Output the (X, Y) coordinate of the center of the cell containing the given text.  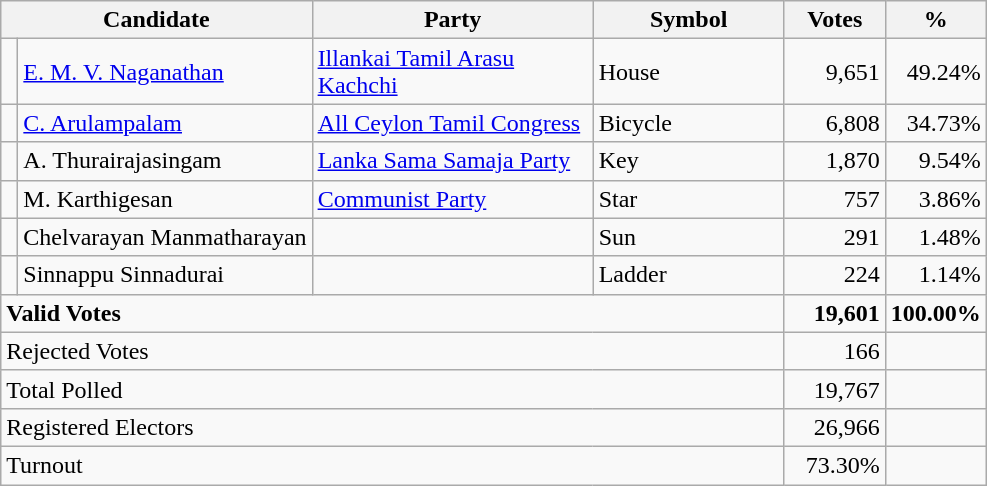
House (688, 72)
Chelvarayan Manmatharayan (165, 237)
Star (688, 199)
9,651 (834, 72)
Registered Electors (392, 427)
M. Karthigesan (165, 199)
Votes (834, 20)
1.14% (936, 275)
Turnout (392, 465)
Rejected Votes (392, 351)
3.86% (936, 199)
Total Polled (392, 389)
1,870 (834, 161)
166 (834, 351)
757 (834, 199)
73.30% (834, 465)
6,808 (834, 123)
C. Arulampalam (165, 123)
1.48% (936, 237)
Candidate (156, 20)
Lanka Sama Samaja Party (452, 161)
26,966 (834, 427)
A. Thurairajasingam (165, 161)
19,767 (834, 389)
224 (834, 275)
Party (452, 20)
All Ceylon Tamil Congress (452, 123)
Bicycle (688, 123)
Valid Votes (392, 313)
100.00% (936, 313)
Symbol (688, 20)
Sinnappu Sinnadurai (165, 275)
Sun (688, 237)
Communist Party (452, 199)
Ladder (688, 275)
49.24% (936, 72)
E. M. V. Naganathan (165, 72)
9.54% (936, 161)
19,601 (834, 313)
34.73% (936, 123)
Key (688, 161)
291 (834, 237)
Illankai Tamil Arasu Kachchi (452, 72)
% (936, 20)
